Find where the given text appears and provide that cell's center as [x, y] coordinate. 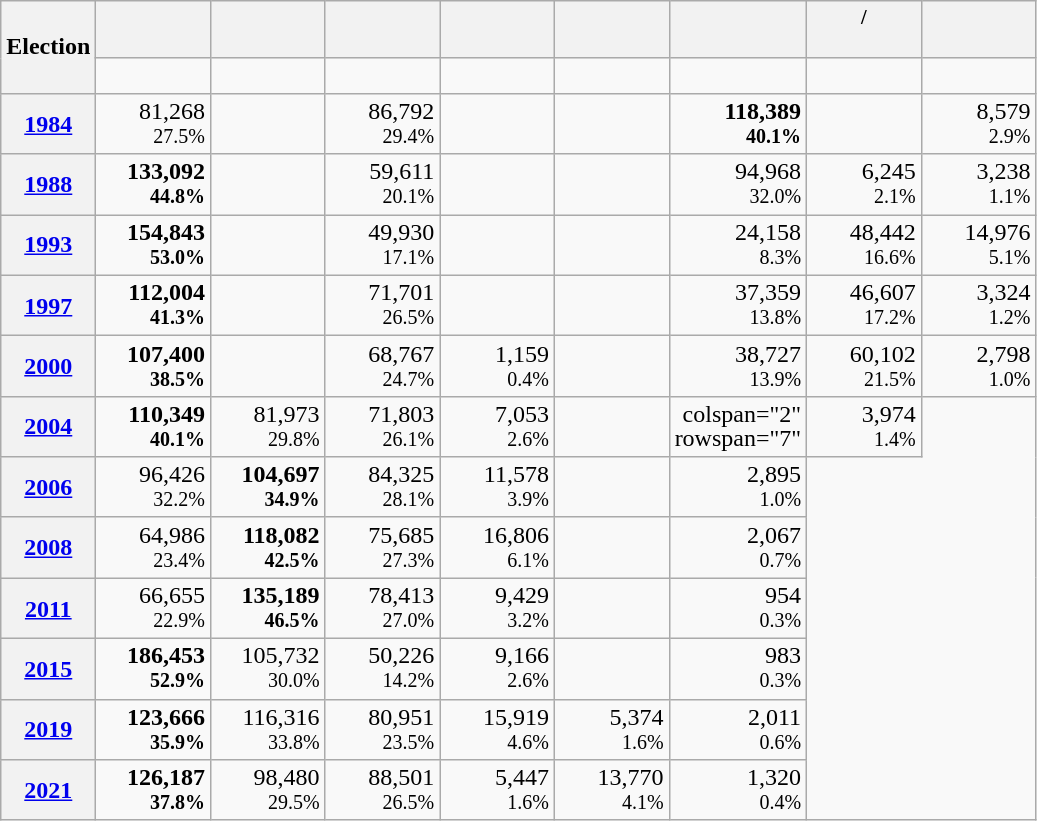
71,80326.1% [382, 426]
2,7981.0% [978, 366]
80,95123.5% [382, 730]
75,68527.3% [382, 548]
2015 [48, 670]
9540.3% [738, 608]
1984 [48, 124]
84,32528.1% [382, 488]
2,0110.6% [738, 730]
1,3200.4% [738, 790]
8,5792.9% [978, 124]
13,7704.1% [612, 790]
1988 [48, 184]
112,00441.3% [154, 306]
2006 [48, 488]
126,18737.8% [154, 790]
88,50126.5% [382, 790]
116,31633.8% [268, 730]
50,22614.2% [382, 670]
66,65522.9% [154, 608]
11,5783.9% [498, 488]
96,42632.2% [154, 488]
1993 [48, 246]
2011 [48, 608]
5,3741.6% [612, 730]
2019 [48, 730]
94,96832.0% [738, 184]
64,98623.4% [154, 548]
49,93017.1% [382, 246]
colspan="2" rowspan="7" [738, 426]
133,09244.8% [154, 184]
105,73230.0% [268, 670]
7,0532.6% [498, 426]
68,76724.7% [382, 366]
71,70126.5% [382, 306]
60,10221.5% [864, 366]
81,97329.8% [268, 426]
3,3241.2% [978, 306]
110,34940.1% [154, 426]
1,1590.4% [498, 366]
2,0670.7% [738, 548]
38,72713.9% [738, 366]
98,48029.5% [268, 790]
5,4471.6% [498, 790]
2004 [48, 426]
3,2381.1% [978, 184]
2000 [48, 366]
/ [864, 30]
9,1662.6% [498, 670]
2,8951.0% [738, 488]
46,60717.2% [864, 306]
Election [48, 48]
15,9194.6% [498, 730]
123,66635.9% [154, 730]
48,44216.6% [864, 246]
86,79229.4% [382, 124]
2008 [48, 548]
9830.3% [738, 670]
59,61120.1% [382, 184]
104,69734.9% [268, 488]
9,4293.2% [498, 608]
1997 [48, 306]
118,08242.5% [268, 548]
16,8066.1% [498, 548]
78,41327.0% [382, 608]
118,38940.1% [738, 124]
135,18946.5% [268, 608]
2021 [48, 790]
14,9765.1% [978, 246]
37,35913.8% [738, 306]
24,1588.3% [738, 246]
107,40038.5% [154, 366]
154,84353.0% [154, 246]
6,2452.1% [864, 184]
81,26827.5% [154, 124]
186,45352.9% [154, 670]
3,9741.4% [864, 426]
